Search for the cell housing the specified text and yield its (X, Y) center coordinate. 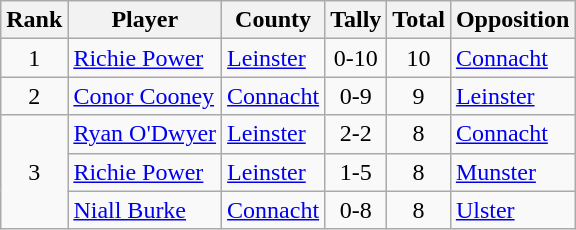
Ulster (512, 210)
Opposition (512, 20)
Tally (356, 20)
2 (34, 96)
0-8 (356, 210)
Conor Cooney (145, 96)
County (274, 20)
10 (419, 58)
3 (34, 172)
0-9 (356, 96)
Rank (34, 20)
Ryan O'Dwyer (145, 134)
Total (419, 20)
1-5 (356, 172)
2-2 (356, 134)
1 (34, 58)
0-10 (356, 58)
Munster (512, 172)
9 (419, 96)
Player (145, 20)
Niall Burke (145, 210)
